Identify which cell holds the provided text, then report its [X, Y] central coordinate. 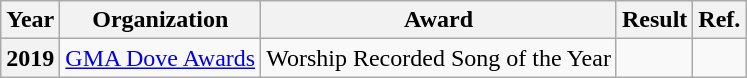
Organization [160, 20]
Year [30, 20]
2019 [30, 58]
Worship Recorded Song of the Year [439, 58]
Award [439, 20]
GMA Dove Awards [160, 58]
Result [654, 20]
Ref. [720, 20]
